Detect which cell encompasses the target text, then output its (x, y) center coordinate. 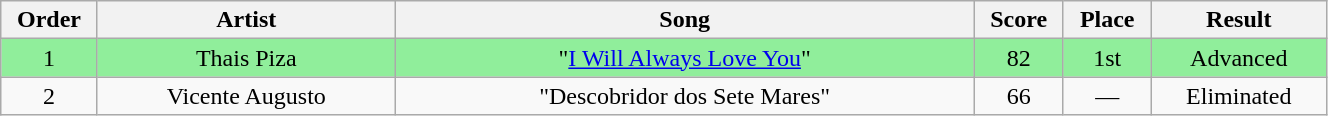
2 (49, 96)
Song (684, 20)
"Descobridor dos Sete Mares" (684, 96)
82 (1018, 58)
1 (49, 58)
Artist (246, 20)
Order (49, 20)
1st (1107, 58)
Thais Piza (246, 58)
Eliminated (1238, 96)
Vicente Augusto (246, 96)
"I Will Always Love You" (684, 58)
— (1107, 96)
Score (1018, 20)
Advanced (1238, 58)
Result (1238, 20)
66 (1018, 96)
Place (1107, 20)
